Detect which cell encompasses the target text, then output its [x, y] center coordinate. 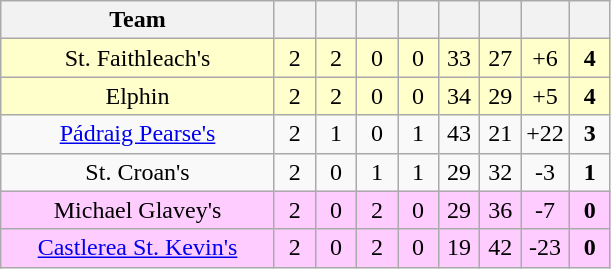
Castlerea St. Kevin's [138, 248]
+6 [546, 58]
+22 [546, 134]
-7 [546, 210]
36 [500, 210]
Michael Glavey's [138, 210]
St. Croan's [138, 172]
34 [460, 96]
33 [460, 58]
42 [500, 248]
19 [460, 248]
27 [500, 58]
3 [590, 134]
43 [460, 134]
-23 [546, 248]
Team [138, 20]
-3 [546, 172]
Pádraig Pearse's [138, 134]
21 [500, 134]
+5 [546, 96]
32 [500, 172]
St. Faithleach's [138, 58]
Elphin [138, 96]
